Detect which cell encompasses the target text, then output its (x, y) center coordinate. 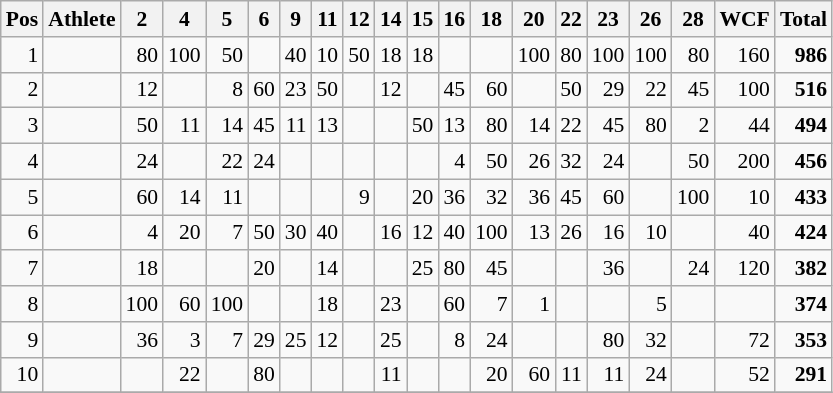
374 (804, 304)
494 (804, 126)
433 (804, 197)
Pos (22, 19)
160 (744, 55)
200 (744, 162)
291 (804, 375)
986 (804, 55)
120 (744, 269)
382 (804, 269)
516 (804, 90)
44 (744, 126)
28 (694, 19)
WCF (744, 19)
72 (744, 340)
Athlete (82, 19)
424 (804, 233)
15 (423, 19)
52 (744, 375)
30 (296, 233)
353 (804, 340)
Total (804, 19)
456 (804, 162)
